Determine the [X, Y] coordinate at the center of the cell enclosing the given text.  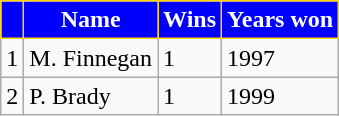
1999 [280, 96]
M. Finnegan [91, 58]
2 [12, 96]
Years won [280, 20]
1997 [280, 58]
Wins [190, 20]
Name [91, 20]
P. Brady [91, 96]
